Search for the cell housing the specified text and yield its [X, Y] center coordinate. 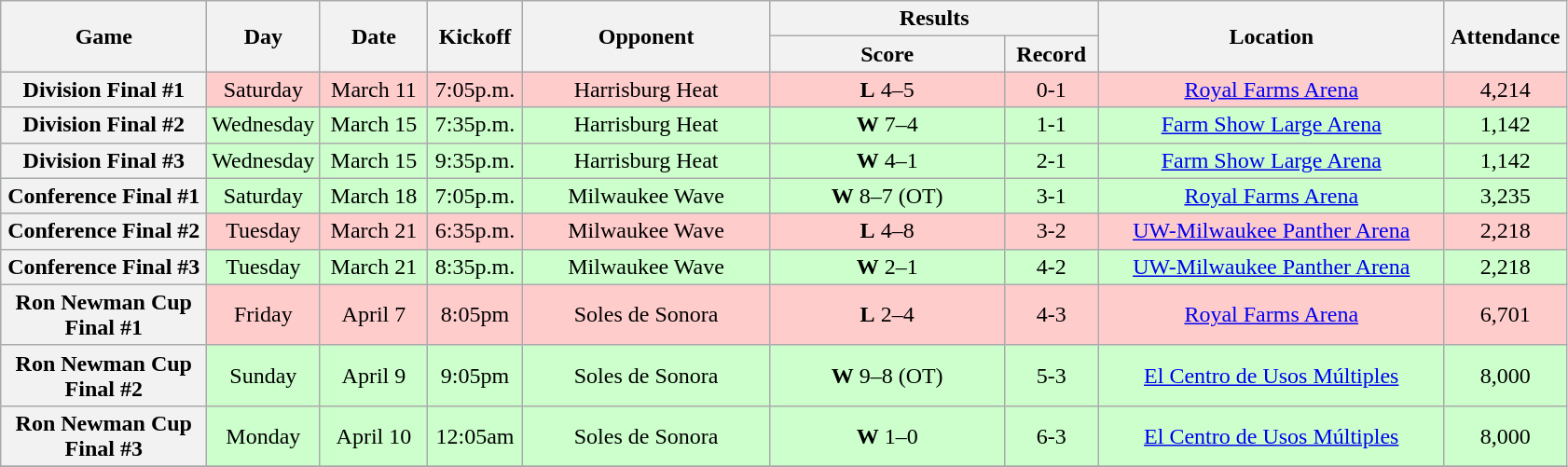
2-1 [1052, 160]
W 8–7 (OT) [887, 196]
Attendance [1505, 36]
L 4–8 [887, 231]
Friday [263, 315]
March 11 [374, 89]
4,214 [1505, 89]
5-3 [1052, 375]
Opponent [646, 36]
L 2–4 [887, 315]
Division Final #1 [104, 89]
Date [374, 36]
Score [887, 54]
6-3 [1052, 436]
Day [263, 36]
0-1 [1052, 89]
Record [1052, 54]
9:05pm [475, 375]
W 9–8 (OT) [887, 375]
Ron Newman Cup Final #1 [104, 315]
Ron Newman Cup Final #2 [104, 375]
Sunday [263, 375]
Division Final #3 [104, 160]
12:05am [475, 436]
1-1 [1052, 125]
7:35p.m. [475, 125]
8:35p.m. [475, 267]
April 7 [374, 315]
Kickoff [475, 36]
9:35p.m. [475, 160]
W 7–4 [887, 125]
Conference Final #3 [104, 267]
Game [104, 36]
4-3 [1052, 315]
6,701 [1505, 315]
Division Final #2 [104, 125]
4-2 [1052, 267]
3-1 [1052, 196]
8:05pm [475, 315]
Ron Newman Cup Final #3 [104, 436]
W 2–1 [887, 267]
April 9 [374, 375]
6:35p.m. [475, 231]
Results [934, 19]
W 1–0 [887, 436]
Location [1272, 36]
L 4–5 [887, 89]
Conference Final #1 [104, 196]
W 4–1 [887, 160]
3,235 [1505, 196]
March 18 [374, 196]
Conference Final #2 [104, 231]
3-2 [1052, 231]
Monday [263, 436]
April 10 [374, 436]
